Output the (X, Y) coordinate of the center of the cell containing the given text.  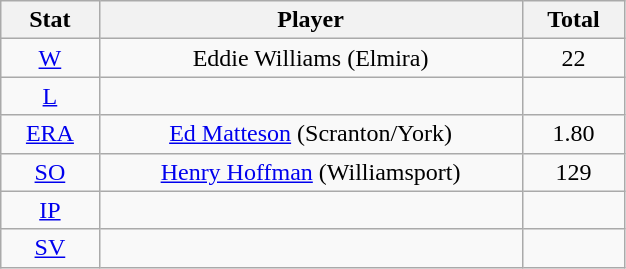
129 (574, 172)
ERA (50, 134)
SO (50, 172)
Player (310, 20)
Stat (50, 20)
Ed Matteson (Scranton/York) (310, 134)
Total (574, 20)
1.80 (574, 134)
Eddie Williams (Elmira) (310, 58)
W (50, 58)
22 (574, 58)
IP (50, 210)
SV (50, 248)
L (50, 96)
Henry Hoffman (Williamsport) (310, 172)
